Detect which cell encompasses the target text, then output its (x, y) center coordinate. 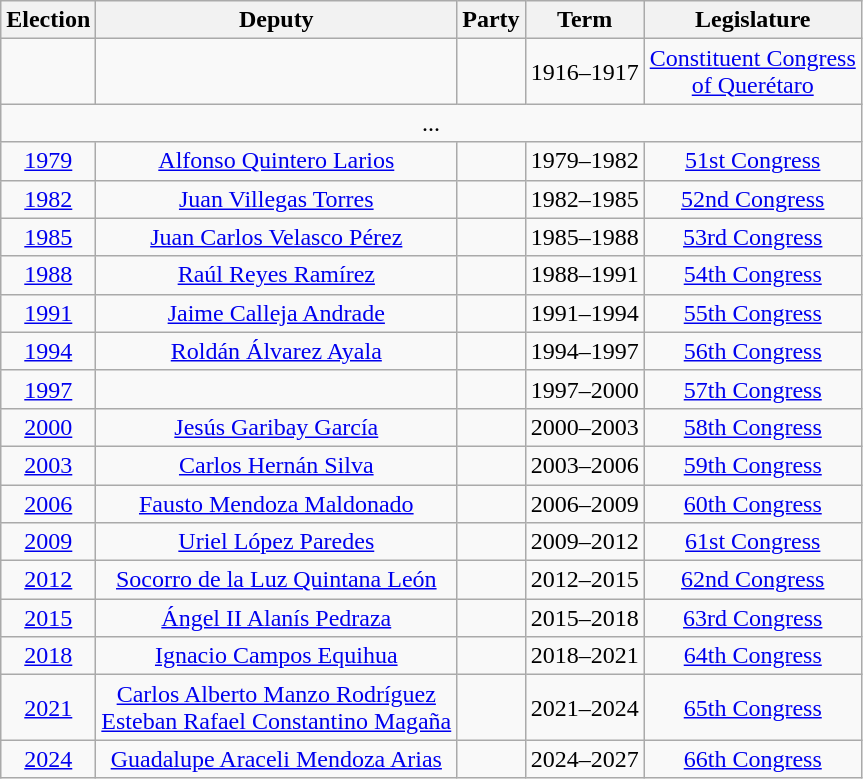
2021 (48, 708)
2009 (48, 542)
Party (491, 20)
2006 (48, 503)
62nd Congress (752, 580)
52nd Congress (752, 199)
2018 (48, 656)
Deputy (276, 20)
1979–1982 (584, 161)
Raúl Reyes Ramírez (276, 275)
2003 (48, 465)
1997–2000 (584, 389)
2024–2027 (584, 759)
1979 (48, 161)
1994–1997 (584, 351)
1991 (48, 313)
1988–1991 (584, 275)
Jesús Garibay García (276, 427)
Legislature (752, 20)
61st Congress (752, 542)
1985 (48, 237)
Carlos Alberto Manzo RodríguezEsteban Rafael Constantino Magaña (276, 708)
2024 (48, 759)
2000–2003 (584, 427)
51st Congress (752, 161)
2003–2006 (584, 465)
Jaime Calleja Andrade (276, 313)
54th Congress (752, 275)
2015–2018 (584, 618)
... (432, 123)
Roldán Álvarez Ayala (276, 351)
Juan Carlos Velasco Pérez (276, 237)
Term (584, 20)
Election (48, 20)
2012–2015 (584, 580)
1985–1988 (584, 237)
59th Congress (752, 465)
60th Congress (752, 503)
Socorro de la Luz Quintana León (276, 580)
1997 (48, 389)
Uriel López Paredes (276, 542)
Constituent Congressof Querétaro (752, 72)
Guadalupe Araceli Mendoza Arias (276, 759)
56th Congress (752, 351)
2009–2012 (584, 542)
2021–2024 (584, 708)
Fausto Mendoza Maldonado (276, 503)
2006–2009 (584, 503)
2015 (48, 618)
2012 (48, 580)
Carlos Hernán Silva (276, 465)
1991–1994 (584, 313)
57th Congress (752, 389)
Alfonso Quintero Larios (276, 161)
65th Congress (752, 708)
53rd Congress (752, 237)
63rd Congress (752, 618)
1988 (48, 275)
58th Congress (752, 427)
1982 (48, 199)
1994 (48, 351)
1916–1917 (584, 72)
64th Congress (752, 656)
Ángel II Alanís Pedraza (276, 618)
2018–2021 (584, 656)
1982–1985 (584, 199)
55th Congress (752, 313)
2000 (48, 427)
66th Congress (752, 759)
Juan Villegas Torres (276, 199)
Ignacio Campos Equihua (276, 656)
